Search for the cell housing the specified text and yield its [X, Y] center coordinate. 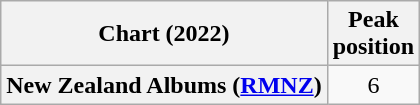
6 [373, 85]
New Zealand Albums (RMNZ) [164, 85]
Chart (2022) [164, 34]
Peakposition [373, 34]
